From the cell containing the given text, extract its center point as (x, y) coordinate. 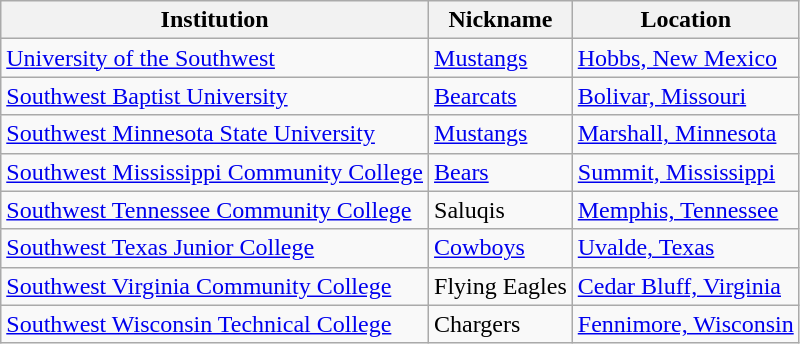
Saluqis (501, 210)
Southwest Minnesota State University (215, 134)
Bears (501, 172)
Institution (215, 20)
Cowboys (501, 248)
Bolivar, Missouri (686, 96)
Fennimore, Wisconsin (686, 324)
Location (686, 20)
Southwest Mississippi Community College (215, 172)
Marshall, Minnesota (686, 134)
Southwest Texas Junior College (215, 248)
Cedar Bluff, Virginia (686, 286)
Southwest Baptist University (215, 96)
Nickname (501, 20)
Memphis, Tennessee (686, 210)
Uvalde, Texas (686, 248)
Flying Eagles (501, 286)
Hobbs, New Mexico (686, 58)
Summit, Mississippi (686, 172)
Southwest Virginia Community College (215, 286)
Chargers (501, 324)
Southwest Wisconsin Technical College (215, 324)
Southwest Tennessee Community College (215, 210)
Bearcats (501, 96)
University of the Southwest (215, 58)
